Pinpoint the cell where the given text exists, returning its [X, Y] midpoint coordinate. 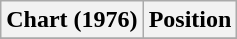
Chart (1976) [72, 20]
Position [190, 20]
